Capture the cell that displays the provided text and extract its (X, Y) central coordinate. 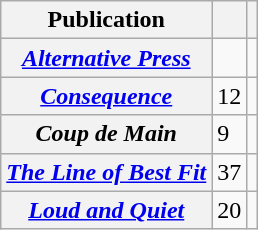
Coup de Main (106, 134)
Publication (106, 20)
37 (230, 172)
Consequence (106, 96)
12 (230, 96)
20 (230, 210)
9 (230, 134)
Loud and Quiet (106, 210)
Alternative Press (106, 58)
The Line of Best Fit (106, 172)
